Provide the (x, y) coordinate of the cell's center where the given text is located.  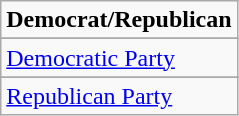
Democrat/Republican (119, 20)
Democratic Party (119, 58)
Republican Party (119, 96)
